Detect which cell encompasses the target text, then output its [X, Y] center coordinate. 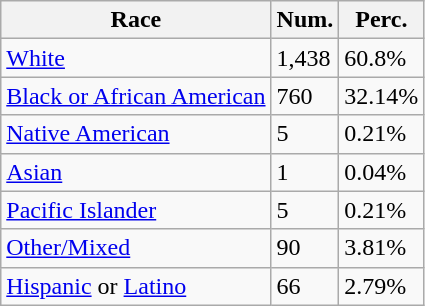
90 [305, 248]
1 [305, 172]
2.79% [382, 286]
760 [305, 96]
Num. [305, 20]
Hispanic or Latino [136, 286]
3.81% [382, 248]
66 [305, 286]
Black or African American [136, 96]
Perc. [382, 20]
60.8% [382, 58]
32.14% [382, 96]
Pacific Islander [136, 210]
Race [136, 20]
Asian [136, 172]
0.04% [382, 172]
Other/Mixed [136, 248]
White [136, 58]
Native American [136, 134]
1,438 [305, 58]
